Return the [x, y] coordinate for the center point of the cell that contains the specified text.  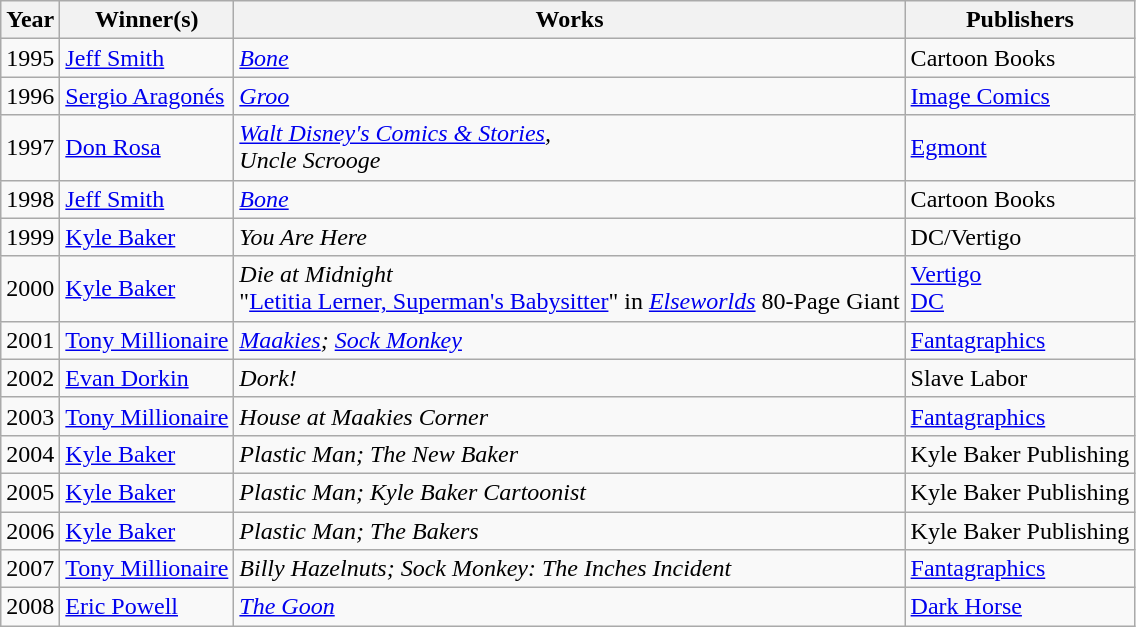
2007 [30, 569]
Maakies; Sock Monkey [570, 340]
Plastic Man; Kyle Baker Cartoonist [570, 492]
Plastic Man; The New Baker [570, 454]
Works [570, 20]
2002 [30, 378]
Plastic Man; The Bakers [570, 531]
2006 [30, 531]
Die at Midnight"Letitia Lerner, Superman's Babysitter" in Elseworlds 80-Page Giant [570, 288]
Dork! [570, 378]
Winner(s) [147, 20]
You Are Here [570, 237]
1999 [30, 237]
2008 [30, 607]
1996 [30, 96]
2004 [30, 454]
Publishers [1020, 20]
1995 [30, 58]
1997 [30, 148]
2003 [30, 416]
Walt Disney's Comics & Stories,Uncle Scrooge [570, 148]
Slave Labor [1020, 378]
Dark Horse [1020, 607]
Eric Powell [147, 607]
The Goon [570, 607]
VertigoDC [1020, 288]
2000 [30, 288]
DC/Vertigo [1020, 237]
2001 [30, 340]
Evan Dorkin [147, 378]
1998 [30, 199]
2005 [30, 492]
Year [30, 20]
Don Rosa [147, 148]
Egmont [1020, 148]
Groo [570, 96]
Billy Hazelnuts; Sock Monkey: The Inches Incident [570, 569]
House at Maakies Corner [570, 416]
Sergio Aragonés [147, 96]
Image Comics [1020, 96]
